Detect which cell encompasses the target text, then output its (x, y) center coordinate. 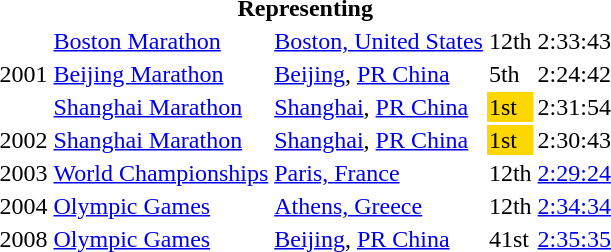
5th (510, 74)
Beijing Marathon (161, 74)
Boston Marathon (161, 41)
Boston, United States (379, 41)
World Championships (161, 173)
Athens, Greece (379, 206)
Beijing, PR China (379, 74)
Olympic Games (161, 206)
Paris, France (379, 173)
